Locate the cell with the specified text and output its [X, Y] center coordinate. 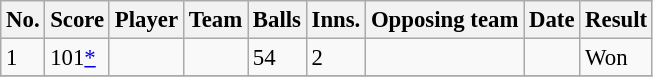
Player [146, 20]
Result [616, 20]
2 [336, 58]
54 [278, 58]
Date [552, 20]
Opposing team [445, 20]
1 [23, 58]
No. [23, 20]
Inns. [336, 20]
Score [78, 20]
Team [215, 20]
101* [78, 58]
Won [616, 58]
Balls [278, 20]
